Provide the (X, Y) coordinate of the cell's center where the given text is located.  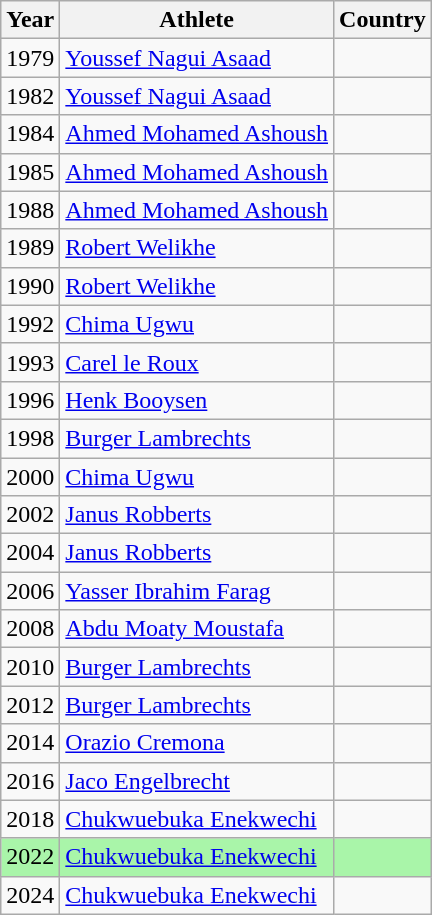
2008 (30, 629)
2016 (30, 781)
2024 (30, 895)
1979 (30, 58)
1988 (30, 210)
2002 (30, 515)
Abdu Moaty Moustafa (197, 629)
2004 (30, 553)
2006 (30, 591)
2022 (30, 857)
Yasser Ibrahim Farag (197, 591)
1992 (30, 324)
Jaco Engelbrecht (197, 781)
2012 (30, 705)
1998 (30, 438)
1982 (30, 96)
Henk Booysen (197, 400)
1993 (30, 362)
2000 (30, 477)
2018 (30, 819)
Athlete (197, 20)
1989 (30, 248)
Country (383, 20)
Year (30, 20)
2010 (30, 667)
1985 (30, 172)
1984 (30, 134)
Orazio Cremona (197, 743)
1996 (30, 400)
2014 (30, 743)
Carel le Roux (197, 362)
1990 (30, 286)
